Search for the cell housing the specified text and yield its (X, Y) center coordinate. 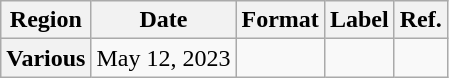
Various (46, 58)
Date (164, 20)
Region (46, 20)
Label (359, 20)
Ref. (420, 20)
Format (280, 20)
May 12, 2023 (164, 58)
